For the text-containing cell, return its midpoint in [x, y] coordinate format. 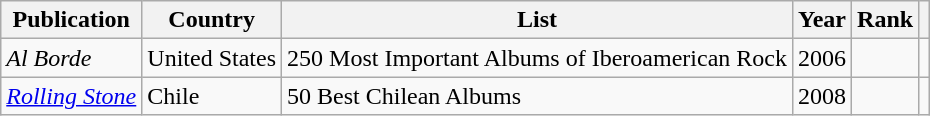
List [538, 20]
Chile [212, 96]
United States [212, 58]
2006 [822, 58]
Rolling Stone [72, 96]
Rank [886, 20]
Country [212, 20]
250 Most Important Albums of Iberoamerican Rock [538, 58]
50 Best Chilean Albums [538, 96]
Publication [72, 20]
Year [822, 20]
Al Borde [72, 58]
2008 [822, 96]
